Identify which cell holds the provided text, then report its (x, y) central coordinate. 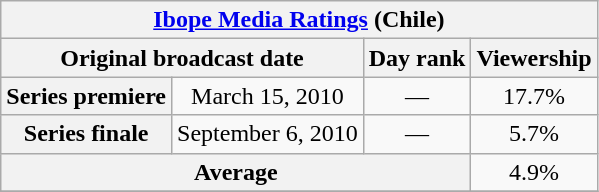
5.7% (534, 134)
Day rank (417, 58)
September 6, 2010 (268, 134)
Original broadcast date (182, 58)
Series finale (86, 134)
17.7% (534, 96)
Series premiere (86, 96)
Ibope Media Ratings (Chile) (299, 20)
March 15, 2010 (268, 96)
4.9% (534, 172)
Viewership (534, 58)
Average (236, 172)
